For the text-containing cell, return its midpoint in (x, y) coordinate format. 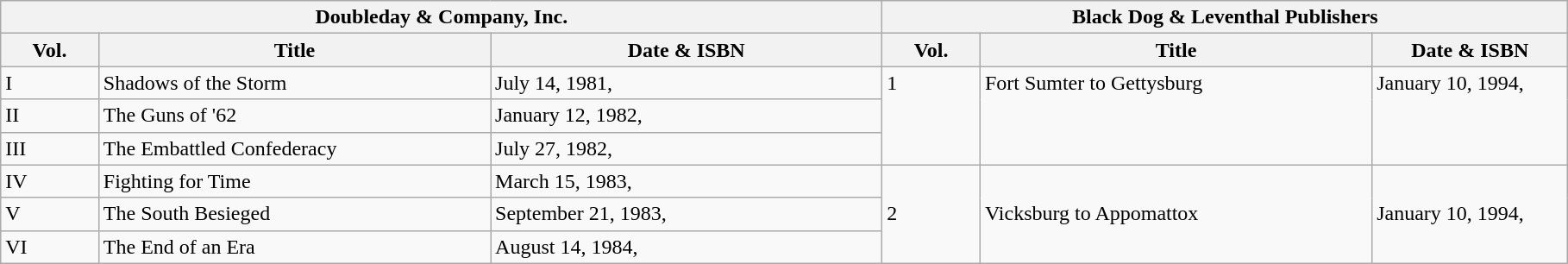
The Embattled Confederacy (294, 148)
The South Besieged (294, 214)
Vicksburg to Appomattox (1176, 214)
August 14, 1984, (687, 247)
Black Dog & Leventhal Publishers (1225, 17)
1 (931, 116)
III (50, 148)
January 12, 1982, (687, 116)
IV (50, 181)
VI (50, 247)
July 27, 1982, (687, 148)
II (50, 116)
Doubleday & Company, Inc. (442, 17)
2 (931, 214)
Shadows of the Storm (294, 83)
V (50, 214)
March 15, 1983, (687, 181)
I (50, 83)
September 21, 1983, (687, 214)
The Guns of '62 (294, 116)
The End of an Era (294, 247)
Fighting for Time (294, 181)
Fort Sumter to Gettysburg (1176, 116)
July 14, 1981, (687, 83)
